Extract the [x, y] coordinate from the center of the cell holding the provided text.  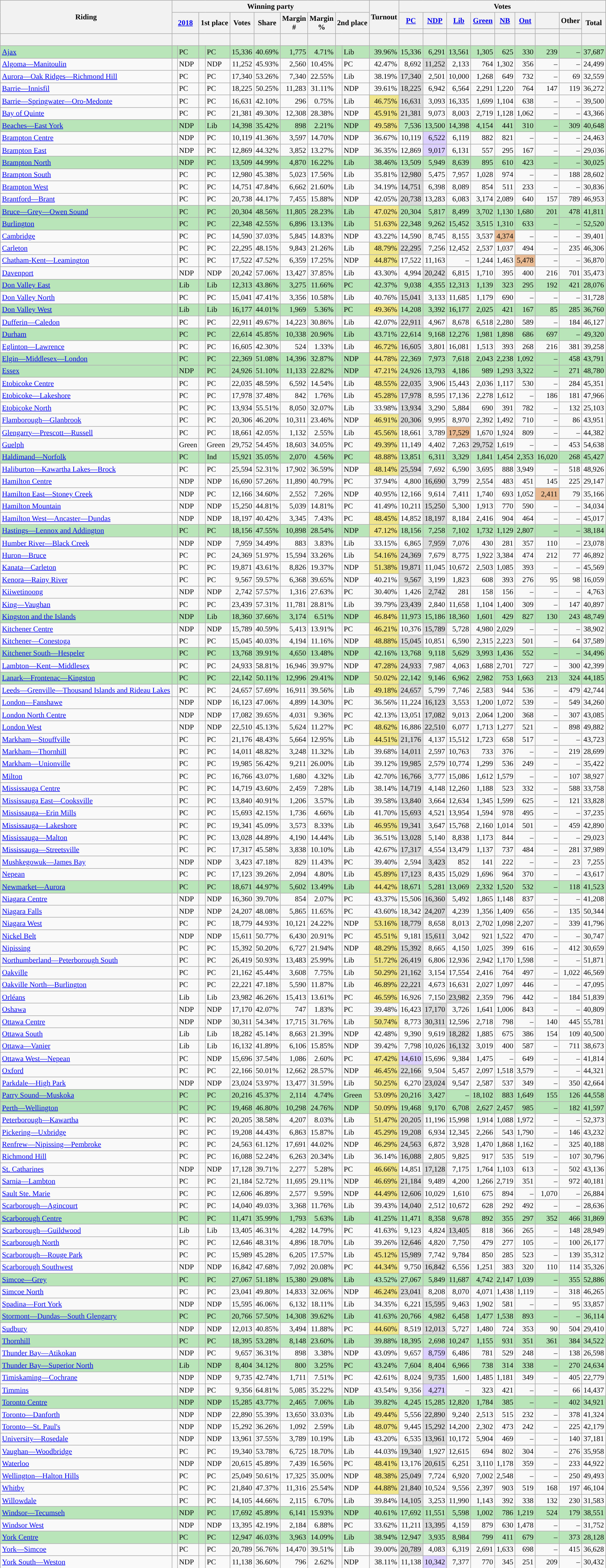
921 [483, 936]
43.30% [384, 273]
2,160 [483, 825]
43.22% [384, 236]
47.37% [267, 1488]
4,554 [435, 850]
52,886 [594, 1279]
405 [571, 1378]
753 [505, 678]
43.09% [384, 1353]
Beaches—East York [86, 125]
46,306 [594, 248]
40.42% [267, 518]
42.74% [267, 1378]
38,902 [594, 629]
45.09% [267, 825]
34.12% [267, 1366]
2,691 [483, 1549]
6,708 [459, 1108]
43.20% [384, 1439]
529 [505, 1353]
39.71% [267, 1169]
51.47% [384, 1120]
14,396 [294, 359]
6,251 [459, 1464]
3,852 [294, 150]
Ont [525, 20]
6,205 [294, 1255]
49,882 [594, 727]
894 [505, 1193]
5,475 [435, 175]
1,600 [459, 1378]
44.97% [267, 887]
4,200 [459, 1181]
17,691 [294, 1145]
39.40% [384, 862]
31,583 [594, 1501]
4,159 [459, 1525]
10.10% [322, 850]
36,628 [594, 1549]
53.78% [267, 1451]
610 [505, 162]
8,089 [459, 187]
2,698 [435, 1341]
4,282 [294, 1230]
44,185 [594, 678]
48.29% [384, 948]
265 [525, 1230]
Kitchener Centre [86, 629]
415 [571, 1549]
Kitchener—Conestoga [86, 641]
320 [525, 1267]
235 [571, 248]
5,817 [435, 212]
20.91% [322, 936]
297 [525, 1218]
974 [505, 175]
48.59% [267, 383]
1,477 [483, 1316]
14,833 [294, 1292]
35.81% [384, 175]
1,475 [483, 1058]
32.06% [322, 1292]
1,356 [483, 911]
40.03% [267, 641]
8,692 [411, 64]
8,759 [435, 1353]
34,260 [594, 702]
13,427 [294, 273]
2nd place [352, 23]
1,784 [483, 1402]
1,885 [483, 1034]
747 [294, 1009]
156 [505, 592]
799 [483, 1537]
724 [505, 1329]
7.28% [322, 789]
9.36% [322, 715]
201 [547, 212]
3,427 [435, 1095]
49.67% [267, 322]
44,321 [594, 1071]
7,987 [435, 666]
4.74% [322, 1095]
239 [547, 52]
29,023 [594, 837]
24,634 [594, 1366]
8.33% [322, 825]
Mississauga—Malton [86, 837]
15.88% [322, 199]
3,695 [483, 469]
53.09% [384, 1095]
1,599 [505, 801]
9,995 [435, 420]
368 [525, 715]
47.55% [267, 531]
197 [571, 1488]
139 [571, 1255]
44.32% [267, 150]
1,670 [483, 433]
24.76% [322, 1108]
2,029 [505, 629]
330 [525, 52]
12,596 [459, 1022]
Mississauga East—Cooksville [86, 801]
London West [86, 727]
36.31% [267, 1353]
2,025 [483, 310]
118 [571, 887]
14,851 [411, 1169]
518 [571, 469]
42.10% [267, 101]
581 [505, 1304]
59.57% [267, 580]
48.56% [267, 212]
325 [571, 1145]
1,538 [505, 1316]
1,969 [294, 310]
1,454 [505, 457]
2,114 [294, 1095]
98 [571, 580]
4.32% [322, 776]
11.66% [322, 285]
6,725 [294, 1451]
2,097 [483, 1071]
42,744 [594, 690]
1,039 [525, 1279]
17,554 [459, 973]
11,224 [411, 702]
Kenora—Rainy River [86, 580]
1,723 [483, 739]
1,601 [483, 617]
2,089 [505, 199]
33.03% [322, 1414]
Brampton South [86, 175]
284 [571, 383]
38.46% [384, 162]
1,598 [525, 960]
15.85% [322, 1046]
10,851 [435, 641]
16,946 [294, 666]
5,849 [435, 1279]
5,556 [411, 1414]
40.59% [267, 629]
9,038 [411, 285]
44.51% [384, 739]
535 [505, 1157]
6,806 [435, 960]
590 [525, 506]
4.80% [322, 874]
8,070 [459, 1292]
8,826 [294, 568]
5,140 [435, 837]
45.58% [267, 850]
44.01% [267, 310]
7,742 [435, 1255]
9.59% [322, 1193]
16,911 [294, 690]
39.61% [384, 89]
7,175 [459, 1169]
64 [571, 641]
Ottawa Centre [86, 1022]
Dufferin—Caledon [86, 322]
Don Valley East [86, 285]
818 [483, 1230]
Don Valley West [86, 310]
1,052 [525, 494]
893 [525, 1316]
711 [571, 1046]
7,150 [435, 997]
157 [547, 199]
20.34% [322, 1157]
4,239 [459, 911]
43,951 [594, 420]
16.22% [322, 162]
1,006 [505, 1009]
8,639 [459, 162]
31,728 [594, 297]
6,934 [435, 1132]
30,025 [594, 162]
2,291 [483, 89]
Scarborough—Rouge Park [86, 1255]
Simcoe North [86, 1292]
459 [571, 825]
24.22% [322, 924]
37,589 [594, 641]
39.42% [384, 1046]
537 [505, 1083]
192 [547, 285]
1,764 [483, 1169]
6,815 [459, 273]
2,627 [483, 1108]
Cambridge [86, 236]
42.37% [384, 285]
Vaughan—Woodbridge [86, 1451]
588 [571, 789]
7,256 [435, 248]
1,037 [505, 248]
5,884 [459, 408]
14,852 [411, 518]
1,119 [525, 1292]
41,814 [594, 1058]
39,258 [594, 346]
38,551 [594, 1513]
209 [547, 1562]
42.61% [384, 1378]
232 [525, 1414]
8,838 [459, 837]
35.00% [322, 1476]
2,207 [525, 924]
57.31% [267, 604]
35.22% [322, 1390]
6,359 [294, 260]
350 [571, 1083]
1,633 [505, 1549]
10,342 [435, 1562]
2,115 [294, 1501]
56.42% [267, 764]
28,699 [594, 752]
42,664 [594, 1083]
43,136 [594, 1169]
40,188 [594, 1145]
41.36% [267, 138]
46.20% [267, 420]
Humber River—Black Creek [86, 543]
Willowdale [86, 1501]
732 [525, 77]
14.44% [322, 837]
5,300 [459, 506]
7,973 [435, 359]
11,133 [294, 371]
12.95% [322, 739]
14.79% [322, 1230]
51.18% [267, 1279]
17,529 [459, 433]
1,181 [505, 1378]
4,150 [459, 948]
3,345 [294, 518]
7,692 [435, 469]
43.07% [267, 776]
549 [571, 702]
43.86% [267, 285]
37.66% [267, 617]
34,522 [594, 1341]
1,117 [505, 383]
44,558 [594, 1095]
8,519 [411, 1329]
470 [525, 936]
411 [505, 1537]
219 [571, 752]
2,554 [483, 481]
39.12% [384, 764]
2,512 [435, 1206]
3,949 [525, 469]
4,186 [459, 371]
686 [525, 334]
679 [525, 1537]
28.54% [322, 531]
11,890 [294, 481]
48.45% [384, 518]
1,070 [547, 1193]
1,400 [505, 604]
829 [294, 862]
6,564 [459, 89]
Don Valley North [86, 297]
Scarborough—Agincourt [86, 1206]
12,662 [294, 1071]
1,170 [505, 960]
32,559 [594, 77]
45.38% [267, 175]
332 [525, 789]
4,083 [435, 1549]
48.08% [267, 911]
44.34% [384, 1267]
7,604 [411, 1366]
47.21% [384, 371]
Markham—Thornhill [86, 752]
2,070 [294, 457]
31.76% [322, 1022]
1,137 [483, 850]
Guelph [86, 445]
47.06% [267, 702]
532 [525, 887]
30,796 [594, 1157]
23,078 [594, 543]
4,194 [294, 641]
473 [505, 1427]
1,841 [483, 457]
Kiiwetinoong [86, 592]
36.56% [384, 702]
26,177 [594, 1243]
2.07% [322, 899]
42.30% [267, 346]
Sault Ste. Marie [86, 1193]
54.34% [267, 1022]
1,103 [505, 1169]
7,724 [435, 1476]
1,310 [505, 224]
1,865 [483, 899]
28,128 [594, 1537]
5,629 [459, 653]
48,780 [594, 371]
31.11% [322, 89]
35.42% [267, 125]
385 [505, 1402]
148 [571, 1230]
Hamilton East—Stoney Creek [86, 494]
11,551 [435, 1513]
1,463 [505, 260]
41,208 [594, 899]
Eglinton—Lawrence [86, 346]
446 [525, 985]
Nepean [86, 874]
Etobicoke Centre [86, 383]
Durham [86, 334]
49.36% [384, 310]
23.60% [322, 1341]
45,427 [594, 457]
46,104 [594, 1488]
353 [525, 1329]
34.05% [322, 445]
798 [505, 1022]
8,435 [435, 874]
109 [571, 1034]
38,673 [594, 1046]
52.31% [267, 469]
4,824 [435, 1230]
8,499 [459, 212]
90 [547, 1329]
15,029 [459, 874]
43.77% [267, 1402]
14,200 [459, 1427]
Milton [86, 776]
Oshawa [86, 1009]
7,750 [459, 1243]
9,825 [459, 1157]
Scarborough North [86, 1243]
515 [505, 1414]
Oakville North—Burlington [86, 985]
10,763 [459, 752]
37.55% [267, 1439]
1,244 [483, 260]
28.81% [322, 604]
25,103 [594, 408]
5,039 [294, 506]
182 [571, 1108]
York—Simcoe [86, 1549]
50.01% [267, 1071]
386 [525, 1034]
Whitby [86, 1488]
57.06% [267, 273]
36.35% [384, 150]
43.37% [384, 899]
46.80% [267, 1108]
15,443 [459, 383]
1,736 [294, 813]
7.43% [322, 518]
11,045 [435, 568]
1,268 [483, 77]
14,208 [411, 310]
5,457 [459, 1071]
3,801 [435, 346]
55,781 [594, 1022]
1,619 [505, 445]
1,688 [483, 666]
45,351 [594, 383]
13.48% [322, 653]
445 [571, 1022]
7,618 [459, 359]
5,865 [294, 911]
1,740 [483, 494]
978 [505, 813]
Niagara West [86, 924]
1,028 [483, 175]
50.11% [267, 678]
30,659 [594, 948]
49.18% [384, 690]
50.77% [267, 936]
Northumberland—Peterborough South [86, 960]
1,155 [483, 1341]
28,076 [594, 285]
36,114 [594, 1316]
54.45% [267, 445]
9,504 [435, 1071]
48.41% [384, 1464]
3,726 [459, 1009]
33.62% [384, 1525]
12,308 [294, 113]
45.91% [384, 113]
727 [525, 666]
1,470 [483, 1145]
2,805 [435, 1157]
34,496 [594, 653]
5,598 [459, 1513]
35,958 [594, 1451]
1,610 [459, 1193]
40.85% [267, 1329]
Algoma—Manitoulin [86, 64]
630 [505, 1525]
44,922 [594, 1464]
14.54% [322, 383]
51.38% [384, 568]
Toronto—St. Paul's [86, 1427]
29,410 [594, 1329]
587 [525, 1046]
4.71% [322, 52]
42.19% [267, 1525]
Burlington [86, 224]
5,478 [525, 260]
9,123 [411, 1230]
7,258 [435, 531]
179 [571, 1513]
35,166 [594, 494]
9,170 [435, 1108]
1,641 [483, 1009]
37.85% [322, 273]
2,701 [505, 666]
6,662 [294, 187]
271 [571, 371]
5,413 [294, 629]
66 [571, 1390]
Nickel Belt [86, 936]
11,805 [294, 212]
45.85% [267, 334]
15.87% [322, 1132]
Brampton North [86, 162]
Lanark—Frontenac—Kingston [86, 678]
1,579 [505, 776]
7,092 [294, 1267]
Riding [86, 17]
Newmarket—Aurora [86, 887]
7.75% [322, 973]
86 [571, 420]
11.87% [322, 985]
47,966 [594, 396]
Thunder Bay—Atikokan [86, 1353]
8,148 [294, 1341]
Markham—Stouffville [86, 739]
61.12% [267, 1145]
697 [547, 334]
25.99% [322, 960]
10.45% [322, 64]
1,913 [483, 506]
356 [525, 64]
30,836 [594, 187]
12,634 [459, 801]
52.24% [267, 1157]
30.40% [384, 592]
13.27% [322, 150]
557 [483, 150]
45.37% [267, 1095]
2,577 [294, 1193]
931 [505, 1341]
22.55% [322, 77]
79 [571, 494]
842 [294, 396]
2,302 [483, 1427]
7,536 [411, 125]
4,521 [435, 813]
4,148 [435, 789]
46,953 [594, 199]
5.63% [322, 1218]
304 [525, 1451]
23.46% [322, 420]
50.74% [384, 1022]
11,685 [459, 297]
4,245 [411, 1402]
9,614 [435, 494]
3.57% [322, 801]
10.58% [322, 297]
12,615 [459, 1451]
24,499 [594, 64]
35.99% [267, 1218]
1,277 [505, 727]
37,235 [594, 813]
15,186 [435, 617]
Hamilton Centre [86, 481]
2,457 [505, 1108]
40,809 [594, 1009]
1,713 [483, 727]
141 [483, 862]
1,902 [483, 1304]
1,219 [525, 1513]
39.79% [384, 604]
1,492 [505, 420]
3,799 [459, 481]
5,085 [294, 1390]
1,922 [483, 555]
5,949 [435, 162]
4,650 [294, 653]
2,718 [483, 1022]
London North Centre [86, 715]
85 [547, 310]
6,398 [435, 187]
145 [547, 481]
917 [483, 1157]
18.11% [322, 1304]
52.72% [267, 1181]
Brampton West [86, 187]
361 [547, 1341]
1,981 [483, 334]
11.65% [322, 911]
1,793 [294, 1218]
1,293 [505, 371]
2,503 [483, 568]
13,477 [294, 1083]
Lambton—Kent—Middlesex [86, 666]
48,926 [594, 469]
47.52% [267, 260]
38.58% [267, 1120]
3,702 [483, 212]
48.15% [267, 248]
1,316 [294, 592]
8,745 [435, 236]
13,561 [459, 52]
497 [525, 973]
44,382 [594, 433]
1,022 [571, 973]
6,131 [459, 150]
474 [525, 555]
42.15% [267, 813]
41,796 [594, 924]
Parry Sound—Muskoka [86, 1095]
16,059 [594, 580]
1,898 [505, 334]
13,069 [459, 887]
809 [525, 433]
2,501 [435, 77]
5.28% [322, 1169]
1.33% [322, 346]
46.59% [384, 997]
28,602 [594, 175]
Thunder Bay—Superior North [86, 1366]
2,238 [505, 359]
37,687 [594, 52]
42.16% [384, 653]
781 [483, 1353]
3,928 [459, 1145]
314 [505, 1366]
14,308 [294, 1316]
10,000 [459, 77]
9,211 [294, 764]
49.80% [267, 1292]
Niagara Falls [86, 911]
50.20% [267, 948]
324 [571, 678]
44.87% [384, 260]
47.84% [267, 187]
1,130 [505, 212]
36.67% [384, 138]
57.57% [267, 592]
2,147 [505, 1279]
2,353 [525, 457]
37,181 [594, 1439]
10,247 [459, 1341]
40,897 [594, 604]
181 [571, 396]
3,253 [435, 1501]
628 [483, 1206]
49.44% [384, 1414]
2.62% [322, 1562]
50.02% [384, 678]
49,493 [594, 1476]
5,023 [294, 175]
33,828 [594, 801]
Total [594, 23]
2,594 [411, 862]
9,390 [411, 1034]
11.43% [322, 862]
21.94% [322, 948]
22.82% [322, 371]
3,935 [435, 1537]
701 [571, 273]
14,610 [411, 1058]
46,569 [594, 973]
7.51% [322, 1378]
6,962 [459, 678]
33,857 [594, 1304]
844 [505, 837]
13.49% [322, 887]
48.55% [384, 383]
4,742 [483, 1279]
56.76% [267, 1549]
48,749 [594, 617]
9,240 [459, 1414]
Pickering—Uxbridge [86, 1132]
738 [483, 1366]
892 [483, 1218]
Peterborough—Kawartha [86, 1120]
882 [483, 138]
345 [505, 1562]
3.83% [322, 543]
3,275 [294, 285]
18,603 [294, 445]
1,085 [505, 568]
3,906 [435, 383]
2,702 [483, 924]
7,340 [294, 77]
277 [505, 1243]
19.37% [322, 568]
46.03% [267, 1537]
230 [571, 1501]
36,870 [594, 260]
8,358 [435, 1218]
28.57% [322, 1071]
39.51% [322, 1549]
8.03% [322, 1120]
3,199 [435, 580]
15.93% [322, 1513]
7,102 [459, 531]
15,998 [459, 1120]
6,291 [435, 52]
43.71% [384, 334]
1.76% [322, 396]
357 [525, 543]
26.00% [322, 764]
633 [525, 224]
6,311 [435, 457]
384 [571, 1341]
41.25% [384, 1218]
Elgin—Middlesex—London [86, 359]
Bruce—Grey—Owen Sound [86, 212]
511 [505, 187]
3.38% [322, 1353]
31.59% [322, 1083]
47,095 [594, 985]
879 [483, 1525]
30,747 [594, 936]
242 [525, 1427]
40.61% [384, 1513]
7,957 [459, 175]
7,439 [294, 1464]
9,017 [435, 150]
1,302 [505, 64]
41.70% [384, 813]
Ajax [86, 52]
36.51% [384, 837]
34,921 [594, 1402]
1,426 [411, 592]
2.60% [322, 1058]
41,324 [594, 1414]
43.61% [267, 568]
6,141 [294, 1513]
1,649 [525, 1095]
16,020 [547, 457]
530 [525, 383]
13,650 [294, 1414]
50.29% [384, 973]
296 [294, 101]
44.42% [384, 887]
33.98% [384, 408]
1,098 [505, 924]
Other [571, 20]
698 [525, 1549]
Mississauga—Lakeshore [86, 825]
Renfrew—Nipissing—Pembroke [86, 1145]
Davenport [86, 273]
5,727 [459, 1329]
2,579 [435, 764]
8,984 [459, 1537]
50.09% [384, 1108]
42,890 [594, 825]
Winning party [271, 6]
29,036 [594, 150]
1,485 [483, 1378]
44.89% [267, 837]
8,665 [435, 948]
6,872 [435, 1145]
6.88% [322, 1525]
42.47% [384, 64]
41,523 [594, 887]
64.81% [267, 1390]
King—Vaughan [86, 604]
47.41% [267, 297]
10,774 [459, 764]
6,865 [411, 543]
40.91% [267, 801]
45.56% [384, 433]
Spadina—Fort York [86, 1304]
821 [505, 138]
972 [571, 1181]
31,752 [594, 1525]
9,678 [459, 1218]
38.14% [384, 789]
51,839 [594, 997]
964 [505, 874]
3,392 [435, 310]
39.62% [322, 1316]
1,220 [505, 89]
12,260 [459, 789]
44.60% [384, 1329]
1,522 [505, 936]
658 [505, 739]
4,355 [435, 285]
17,902 [294, 469]
2,359 [483, 997]
Markham—Unionville [86, 764]
17.57% [322, 1255]
Hastings—Lennox and Addington [86, 531]
1,025 [483, 948]
6,863 [294, 1132]
521 [525, 727]
44.17% [267, 199]
121 [571, 801]
782 [525, 408]
15,452 [459, 224]
6,221 [411, 1304]
30,432 [594, 1562]
539 [525, 702]
Windsor—Tecumseh [86, 1513]
Leeds—Grenville—Thousand Islands and Rideau Lakes [86, 690]
6.51% [322, 617]
7.06% [322, 1402]
6,083 [459, 199]
51.08% [267, 359]
3,042 [459, 936]
46.72% [384, 346]
43,232 [594, 1132]
20.08% [322, 1267]
21.60% [322, 187]
6,942 [435, 89]
4,374 [505, 236]
495 [525, 813]
Nipissing [86, 948]
2,043 [483, 359]
3,597 [294, 138]
12,820 [459, 1402]
13,051 [411, 715]
4,031 [294, 715]
640 [525, 199]
10,029 [435, 1193]
9,445 [411, 1427]
213 [547, 678]
8,658 [435, 924]
44.81% [267, 506]
2,397 [483, 1488]
3,384 [505, 555]
50,344 [594, 911]
54,638 [594, 445]
Hamilton West—Ancaster—Dundas [86, 518]
944 [505, 690]
Mississauga Centre [86, 789]
55.51% [267, 408]
5,492 [459, 899]
1,088 [505, 1120]
10,524 [435, 1488]
28,636 [594, 1206]
13.91% [322, 629]
1,178 [505, 1464]
412 [571, 948]
7,798 [411, 1046]
7,377 [459, 1562]
9,489 [435, 1181]
39,500 [594, 101]
429 [505, 617]
45.93% [267, 64]
1,143 [483, 1501]
1,699 [483, 101]
4,271 [435, 1390]
168 [547, 1488]
43.52% [384, 1279]
21.26% [322, 248]
29.08% [322, 1279]
48.82% [267, 752]
Orléans [86, 997]
2,552 [294, 494]
39.56% [322, 690]
14,470 [294, 1549]
55.39% [267, 1414]
307 [571, 715]
2,840 [435, 604]
608 [483, 580]
2,277 [294, 1169]
1,086 [294, 1058]
10.19% [322, 1439]
126 [571, 1095]
46,892 [594, 555]
45,569 [594, 568]
1,696 [483, 874]
300 [571, 666]
13.61% [322, 997]
43,366 [594, 113]
339 [571, 924]
6.70% [322, 1501]
47.02% [384, 212]
6,430 [294, 936]
46.21% [384, 629]
458 [571, 359]
25.54% [322, 1488]
42.70% [384, 776]
451 [525, 481]
27.63% [322, 592]
4,063 [459, 666]
114 [571, 1267]
Mississauga—Erin Mills [86, 813]
8,050 [294, 408]
616 [525, 948]
50.61% [267, 1476]
42.67% [384, 850]
2,982 [483, 678]
39.43% [384, 1206]
441 [505, 125]
16,886 [411, 727]
57.69% [267, 690]
8,013 [459, 924]
57.50% [267, 1316]
Perth—Wellington [86, 1108]
26,598 [594, 1353]
53.97% [267, 1083]
18,102 [483, 1095]
51,871 [594, 960]
Thornhill [86, 1341]
1,062 [525, 113]
7,263 [459, 445]
6,106 [294, 1046]
1,927 [435, 1451]
3,329 [459, 457]
49.58% [384, 125]
Etobicoke North [86, 408]
36.59% [322, 469]
2,587 [483, 1083]
14.81% [322, 506]
6,535 [411, 1439]
469 [505, 1439]
Richmond Hill [86, 1157]
895 [483, 162]
3,154 [435, 973]
710 [525, 420]
51.10% [267, 371]
45,017 [594, 518]
4,190 [294, 837]
1,663 [525, 678]
1,478 [525, 1525]
802 [505, 1451]
11,316 [294, 1488]
Haldimand—Norfolk [86, 457]
737 [505, 850]
850 [483, 1255]
2,027 [483, 985]
9,073 [435, 113]
9,556 [459, 1488]
35,473 [594, 273]
36.60% [267, 1562]
395 [505, 273]
Scarborough Southwest [86, 1267]
378 [571, 1414]
1,594 [483, 813]
6,556 [459, 1267]
Timmins [86, 1390]
43,791 [594, 359]
1,480 [483, 1329]
Kanata—Carleton [86, 568]
12,452 [459, 248]
Margin% [322, 23]
2,315 [483, 641]
11.88% [322, 1329]
100 [571, 1243]
1,266 [483, 1181]
5,624 [294, 727]
30.86% [322, 322]
2,278 [483, 396]
39.48% [384, 1009]
7,255 [594, 862]
49.39% [384, 445]
3,290 [435, 408]
2,513 [483, 1414]
31,869 [594, 1218]
8,773 [411, 1022]
1,129 [505, 531]
270 [571, 1366]
48.14% [384, 469]
9,784 [459, 1255]
22,779 [594, 1378]
138 [571, 1353]
13,479 [459, 850]
2,597 [435, 752]
46.31% [267, 1230]
1,775 [294, 52]
46,127 [594, 322]
8,595 [435, 396]
46.69% [384, 1181]
43.24% [384, 1366]
11,658 [459, 604]
5,590 [294, 985]
2,036 [483, 383]
9,463 [459, 1304]
6,119 [459, 138]
2,560 [294, 64]
14.30% [322, 702]
484 [525, 850]
Glengarry—Prescott—Russell [86, 433]
1,097 [505, 985]
45.12% [384, 1255]
Mushkegowuk—James Bay [86, 862]
48.31% [267, 1243]
28,949 [594, 1230]
St. Catharines [86, 1169]
11,990 [459, 1501]
9,168 [435, 334]
Oakville [86, 973]
5,904 [483, 1439]
Toronto Centre [86, 1402]
6,727 [294, 948]
1,148 [505, 899]
5.36% [322, 310]
1,173 [483, 837]
Ottawa West—Nepean [86, 1058]
43,085 [594, 715]
39.88% [384, 1341]
3,368 [294, 1206]
Carleton [86, 248]
29.41% [322, 678]
13,483 [294, 960]
29,147 [594, 481]
45.29% [384, 1132]
Niagara Centre [86, 899]
16,335 [459, 101]
48.07% [384, 1427]
49.30% [267, 113]
3,664 [435, 801]
40,648 [594, 125]
12,936 [459, 960]
15,413 [294, 997]
7,679 [435, 555]
2,184 [294, 1525]
11,973 [411, 617]
Scarborough Centre [86, 1218]
28.38% [322, 113]
16,423 [411, 1009]
8,003 [459, 113]
8,970 [459, 420]
2,807 [525, 531]
45.13% [267, 727]
1,179 [483, 297]
7,002 [483, 1476]
Bay of Quinte [86, 113]
Huron—Bruce [86, 555]
14,223 [294, 322]
6,486 [459, 1353]
Sudbury [86, 1329]
4,800 [411, 481]
13,954 [459, 813]
46.91% [384, 420]
36.14% [384, 1157]
45.14% [267, 1034]
35.05% [267, 457]
47.42% [384, 1058]
423 [525, 162]
24,463 [594, 138]
1,436 [505, 653]
3,573 [294, 825]
10,376 [411, 629]
186 [547, 396]
6,368 [294, 580]
13,793 [435, 371]
London—Fanshawe [86, 702]
1st place [214, 23]
1,710 [483, 273]
212 [547, 555]
39.96% [384, 52]
2,223 [505, 641]
800 [294, 1366]
1,914 [483, 1120]
318 [571, 1292]
1,251 [483, 1267]
36.26% [267, 1427]
Etobicoke—Lakeshore [86, 396]
Oxford [86, 1071]
4.66% [322, 813]
694 [483, 1451]
Essex [86, 371]
49.03% [267, 1206]
11.27% [322, 727]
119 [571, 89]
786 [505, 1513]
39.84% [384, 1501]
6,077 [459, 727]
17.56% [322, 175]
37.03% [267, 236]
10,311 [294, 420]
2,465 [294, 1402]
Timiskaming—Cochrane [86, 1378]
11,695 [294, 1181]
11,781 [294, 604]
47.28% [384, 666]
38,927 [594, 776]
517 [525, 739]
49,320 [594, 334]
33.26% [322, 555]
16.56% [322, 1464]
39.82% [384, 1402]
41.89% [267, 1046]
44.99% [267, 162]
222 [505, 862]
3,515 [483, 224]
146 [571, 1132]
250 [571, 1476]
2,094 [294, 874]
733 [483, 752]
58.81% [267, 666]
2,133 [459, 64]
40.21% [384, 580]
1.83% [322, 1009]
Kitchener South—Hespeler [86, 653]
453 [571, 445]
42.55% [267, 224]
3,494 [294, 1329]
48.79% [384, 248]
14,437 [594, 1390]
52,373 [594, 1120]
15,380 [294, 1279]
1,345 [483, 801]
10,121 [294, 924]
1,972 [525, 1120]
37.48% [267, 396]
1,520 [505, 887]
46.95% [384, 825]
32.87% [322, 359]
33,758 [594, 789]
310 [525, 125]
1,128 [505, 113]
13,176 [411, 1464]
42.13% [384, 715]
54.16% [384, 555]
Ind [217, 457]
37,989 [594, 850]
16,926 [411, 997]
Wellington—Halton Hills [86, 1476]
3,838 [294, 850]
34,034 [594, 506]
40.79% [322, 481]
12,345 [459, 1132]
11,211 [411, 1525]
2,942 [483, 960]
38.11% [384, 1562]
251 [525, 1562]
2018 [185, 23]
5,281 [435, 887]
249 [525, 764]
3,537 [483, 236]
399 [505, 948]
10,211 [411, 506]
Ottawa South [86, 1034]
16,081 [459, 346]
492 [525, 1206]
Barrie—Springwater—Oro-Medonte [86, 101]
46.06% [267, 1304]
11,283 [294, 89]
Mississauga—Streetsville [86, 850]
39.00% [384, 1549]
1,206 [294, 801]
52,520 [594, 224]
41.49% [384, 506]
3,579 [525, 1071]
8,208 [435, 1292]
373 [571, 1537]
20.96% [322, 334]
46.66% [384, 1169]
48.62% [384, 727]
504 [571, 1329]
4,137 [435, 739]
494 [525, 248]
188 [571, 175]
1,924 [505, 433]
2.55% [322, 433]
8,663 [294, 1034]
Sarnia—Lambton [86, 1181]
3,093 [435, 101]
46.84% [384, 617]
18,342 [411, 911]
789 [571, 199]
656 [525, 911]
34.60% [267, 494]
4,896 [294, 1243]
37.54% [267, 1058]
7.26% [322, 494]
1,014 [505, 825]
Stormont—Dundas—South Glengarry [86, 1316]
6,263 [294, 1157]
6,522 [435, 138]
15,594 [294, 555]
2,280 [505, 322]
42.48% [384, 1034]
2,583 [483, 690]
12,276 [459, 334]
4,071 [483, 1292]
47.68% [267, 1267]
39,401 [594, 236]
69 [571, 77]
1,132 [294, 433]
7,076 [459, 543]
13,283 [435, 199]
4,899 [294, 702]
46.29% [384, 1145]
376 [505, 752]
7,455 [294, 199]
402 [571, 1402]
45.44% [267, 973]
359 [525, 1464]
9,118 [435, 653]
48.43% [267, 739]
852 [459, 862]
10,898 [294, 531]
51.63% [384, 224]
6,966 [459, 1366]
35,312 [594, 1255]
10,172 [459, 1439]
43,617 [594, 874]
4,402 [435, 445]
Kingston and the Islands [86, 617]
Turnout [384, 17]
3,248 [294, 752]
1,711 [294, 1378]
NB [505, 20]
41,811 [594, 212]
14.83% [322, 236]
13,851 [411, 457]
837 [525, 899]
33.15% [384, 543]
Simcoe—Grey [86, 1279]
University—Rosedale [86, 1439]
35,326 [594, 1267]
17,325 [294, 1476]
543 [505, 1132]
5,845 [294, 236]
904 [505, 518]
Aurora—Oak Ridges—Richmond Hill [86, 77]
3,133 [435, 297]
478 [571, 212]
1,188 [483, 789]
York South—Weston [86, 1562]
5,728 [459, 629]
15,512 [459, 739]
51.72% [384, 960]
43,723 [594, 739]
Haliburton—Kawartha Lakes—Brock [86, 469]
2,411 [547, 494]
32.07% [322, 408]
Windsor West [86, 1525]
903 [505, 1488]
36,760 [594, 310]
2,332 [483, 887]
7,411 [459, 494]
3,322 [525, 371]
11,163 [435, 260]
9,547 [459, 1083]
34.19% [384, 187]
39.91% [267, 653]
135 [571, 911]
Chatham-Kent—Leamington [86, 260]
11,687 [459, 1279]
13.13% [322, 224]
53.28% [267, 1341]
130 [547, 617]
613 [525, 1169]
6,270 [411, 1083]
57.26% [267, 481]
15,768 [459, 825]
9,262 [435, 224]
17,715 [294, 1022]
4,994 [411, 273]
44.66% [267, 1501]
48.38% [384, 1476]
155 [547, 1095]
243 [571, 617]
985 [525, 1108]
4,207 [294, 1120]
3,608 [294, 973]
41,597 [594, 1108]
442 [525, 997]
3,993 [483, 653]
17,136 [459, 396]
42,179 [594, 1427]
47.12% [384, 531]
46.24% [384, 1292]
17.25% [322, 260]
51.97% [267, 555]
3,019 [483, 1046]
14.09% [322, 1537]
6,920 [459, 1476]
248 [525, 1353]
9,750 [411, 1267]
44.88% [384, 1488]
5,799 [435, 690]
9,146 [435, 678]
4,154 [483, 125]
464 [525, 518]
42,399 [594, 666]
693 [505, 494]
1,299 [483, 764]
1,513 [483, 346]
502 [571, 1169]
44.43% [267, 1132]
2,266 [483, 1132]
9,013 [459, 715]
392 [505, 1501]
34.35% [384, 1304]
1,162 [525, 1145]
Margin# [294, 23]
4,967 [435, 322]
40.76% [384, 297]
10,338 [294, 334]
1,823 [459, 580]
12,996 [294, 678]
14.70% [322, 138]
2.21% [322, 125]
4,820 [435, 1243]
40.69% [267, 52]
2.59% [322, 1427]
3,963 [294, 1537]
Scarborough—Guildwood [86, 1230]
Ottawa—Vanier [86, 1046]
4,980 [483, 629]
50.93% [267, 960]
158 [483, 592]
40,181 [594, 1181]
Toronto—Danforth [86, 1414]
8,775 [459, 555]
37.94% [384, 481]
York Centre [86, 1537]
45.51% [384, 936]
Waterloo [86, 1464]
39.70% [267, 899]
466 [571, 1218]
4,982 [435, 1316]
77 [571, 555]
2,392 [483, 420]
46,265 [594, 1292]
3.25% [322, 1366]
292 [505, 1206]
15,921 [242, 457]
11.76% [322, 1206]
Parkdale—High Park [86, 1083]
827 [525, 617]
0.75% [322, 101]
36,272 [594, 89]
11.16% [322, 641]
6,132 [294, 1304]
989 [483, 371]
1,409 [505, 911]
11.32% [322, 752]
888 [505, 469]
6,319 [459, 1549]
1,790 [525, 1132]
Brantford—Brant [86, 199]
2,459 [294, 789]
3,777 [435, 776]
1,732 [483, 531]
44.49% [384, 1193]
4,870 [294, 162]
35,422 [594, 764]
46.45% [384, 1071]
46.26% [267, 997]
13,500 [435, 125]
3,356 [294, 297]
2,537 [483, 248]
23 [571, 862]
9,619 [435, 1034]
53.26% [267, 77]
8,024 [411, 1378]
430 [483, 543]
483 [505, 481]
1,139 [483, 285]
Brampton Centre [86, 138]
370 [525, 874]
43.54% [384, 1390]
8,155 [459, 236]
1,002 [483, 1513]
11,196 [435, 1120]
15,506 [411, 899]
46.75% [384, 101]
53.16% [384, 924]
44.02% [322, 1145]
44.93% [267, 924]
10,298 [294, 1108]
3,553 [459, 702]
1,868 [505, 1145]
Flamborough—Glanbrook [86, 420]
40,500 [594, 1034]
589 [525, 322]
1,305 [483, 52]
11,149 [411, 445]
38,184 [594, 531]
Hamilton Mountain [86, 506]
105 [525, 1243]
44.78% [384, 359]
4,673 [435, 985]
366 [505, 1230]
383 [505, 1267]
843 [525, 1009]
6,518 [483, 322]
9,181 [411, 936]
39.68% [384, 752]
39.58% [384, 801]
381 [571, 346]
9,843 [294, 248]
6,896 [294, 224]
21.39% [322, 1034]
Barrie—Innisfil [86, 89]
34.49% [267, 543]
8,184 [459, 518]
39.97% [322, 666]
2,064 [483, 715]
3,647 [435, 825]
Brampton East [86, 150]
1,438 [505, 1292]
5,602 [294, 887]
4,763 [594, 592]
154 [547, 1034]
352 [547, 1218]
4.56% [322, 457]
3,110 [483, 1464]
29.11% [322, 1181]
1,072 [505, 702]
44.03% [384, 1451]
6,458 [459, 1316]
28.23% [322, 212]
552 [525, 653]
6,592 [294, 383]
9,384 [459, 1058]
638 [525, 101]
8,678 [459, 322]
391 [505, 408]
7,746 [459, 690]
26,884 [594, 1193]
2,548 [505, 1476]
15,086 [459, 776]
38.94% [384, 1537]
40.95% [384, 494]
5,664 [294, 739]
Share [267, 23]
10,026 [435, 1046]
38.19% [384, 77]
1,518 [505, 1071]
